For the text-containing cell, return its midpoint in [x, y] coordinate format. 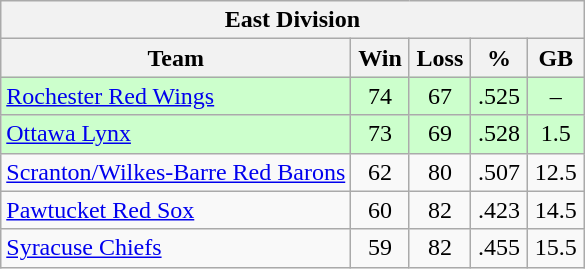
Pawtucket Red Sox [176, 210]
GB [556, 58]
Team [176, 58]
Ottawa Lynx [176, 134]
12.5 [556, 172]
East Division [292, 20]
60 [380, 210]
% [500, 58]
.455 [500, 248]
.423 [500, 210]
– [556, 96]
69 [440, 134]
Win [380, 58]
.528 [500, 134]
Loss [440, 58]
62 [380, 172]
80 [440, 172]
15.5 [556, 248]
.525 [500, 96]
73 [380, 134]
14.5 [556, 210]
Syracuse Chiefs [176, 248]
59 [380, 248]
74 [380, 96]
Scranton/Wilkes-Barre Red Barons [176, 172]
.507 [500, 172]
67 [440, 96]
Rochester Red Wings [176, 96]
1.5 [556, 134]
